Determine the (X, Y) coordinate at the center of the cell enclosing the given text.  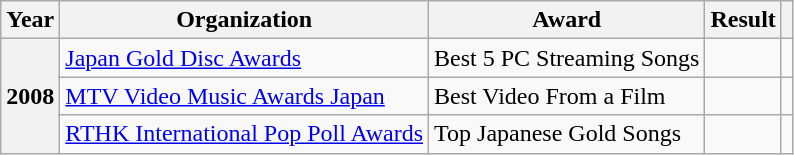
Organization (244, 20)
MTV Video Music Awards Japan (244, 96)
Year (30, 20)
Best 5 PC Streaming Songs (567, 58)
Result (743, 20)
Top Japanese Gold Songs (567, 134)
RTHK International Pop Poll Awards (244, 134)
2008 (30, 96)
Japan Gold Disc Awards (244, 58)
Award (567, 20)
Best Video From a Film (567, 96)
